Output the [x, y] coordinate of the center of the cell containing the given text.  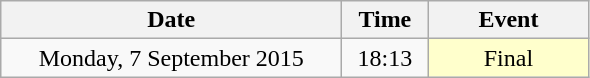
Final [508, 58]
Date [172, 20]
Event [508, 20]
Time [385, 20]
18:13 [385, 58]
Monday, 7 September 2015 [172, 58]
